From the cell containing the given text, extract its center point as [x, y] coordinate. 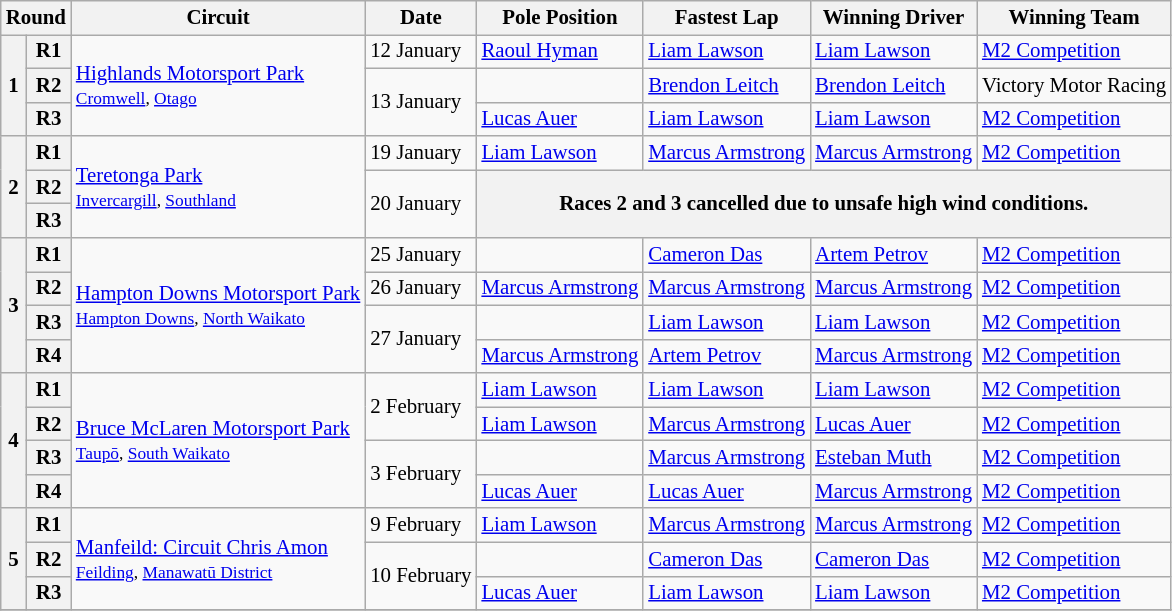
2 [14, 187]
Manfeild: Circuit Chris AmonFeilding, Manawatū District [218, 559]
10 February [420, 576]
26 January [420, 288]
Bruce McLaren Motorsport ParkTaupō, South Waikato [218, 440]
Raoul Hyman [560, 51]
25 January [420, 255]
Highlands Motorsport ParkCromwell, Otago [218, 85]
27 January [420, 339]
Victory Motor Racing [1074, 85]
Hampton Downs Motorsport ParkHampton Downs, North Waikato [218, 306]
1 [14, 85]
20 January [420, 204]
4 [14, 440]
Round [36, 18]
Esteban Muth [894, 458]
19 January [420, 153]
9 February [420, 525]
5 [14, 559]
Winning Driver [894, 18]
3 February [420, 475]
13 January [420, 102]
3 [14, 306]
Teretonga ParkInvercargill, Southland [218, 187]
Circuit [218, 18]
Date [420, 18]
Fastest Lap [726, 18]
Winning Team [1074, 18]
Pole Position [560, 18]
Races 2 and 3 cancelled due to unsafe high wind conditions. [824, 204]
12 January [420, 51]
2 February [420, 407]
